Locate the cell with the specified text and output its [x, y] center coordinate. 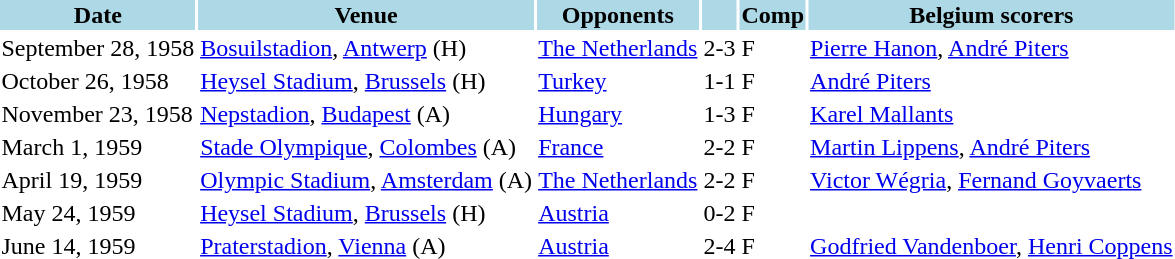
October 26, 1958 [98, 81]
Date [98, 15]
Comp [773, 15]
Pierre Hanon, André Piters [992, 48]
André Piters [992, 81]
1-3 [720, 114]
September 28, 1958 [98, 48]
Venue [366, 15]
1-1 [720, 81]
Karel Mallants [992, 114]
November 23, 1958 [98, 114]
Nepstadion, Budapest (A) [366, 114]
Belgium scorers [992, 15]
Austria [618, 213]
Martin Lippens, André Piters [992, 147]
Bosuilstadion, Antwerp (H) [366, 48]
Hungary [618, 114]
Opponents [618, 15]
Turkey [618, 81]
March 1, 1959 [98, 147]
May 24, 1959 [98, 213]
Olympic Stadium, Amsterdam (A) [366, 180]
Victor Wégria, Fernand Goyvaerts [992, 180]
0-2 [720, 213]
April 19, 1959 [98, 180]
Stade Olympique, Colombes (A) [366, 147]
France [618, 147]
2-3 [720, 48]
